Identify which cell holds the provided text, then report its (X, Y) central coordinate. 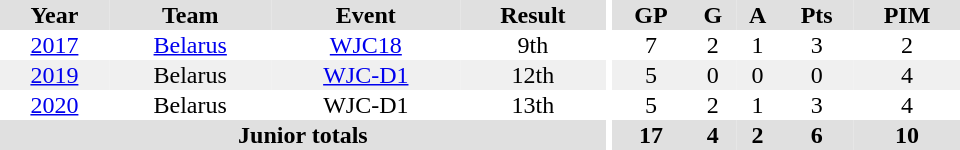
Junior totals (303, 135)
13th (533, 105)
2017 (54, 45)
6 (816, 135)
PIM (907, 15)
Team (190, 15)
10 (907, 135)
2019 (54, 75)
GP (650, 15)
Event (366, 15)
7 (650, 45)
G (713, 15)
Result (533, 15)
2020 (54, 105)
Year (54, 15)
Pts (816, 15)
12th (533, 75)
WJC18 (366, 45)
9th (533, 45)
17 (650, 135)
A (758, 15)
